Determine the (X, Y) coordinate at the center of the cell enclosing the given text.  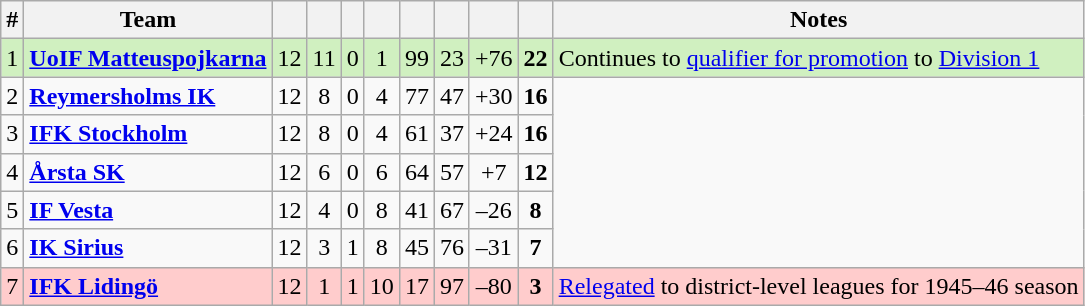
57 (452, 172)
IF Vesta (148, 210)
–26 (494, 210)
UoIF Matteuspojkarna (148, 58)
10 (382, 286)
+7 (494, 172)
61 (416, 134)
37 (452, 134)
23 (452, 58)
Team (148, 20)
99 (416, 58)
45 (416, 248)
41 (416, 210)
–80 (494, 286)
Reymersholms IK (148, 96)
76 (452, 248)
+24 (494, 134)
IFK Stockholm (148, 134)
Årsta SK (148, 172)
Notes (818, 20)
47 (452, 96)
2 (12, 96)
67 (452, 210)
22 (536, 58)
Continues to qualifier for promotion to Division 1 (818, 58)
Relegated to district-level leagues for 1945–46 season (818, 286)
17 (416, 286)
IK Sirius (148, 248)
+30 (494, 96)
5 (12, 210)
–31 (494, 248)
77 (416, 96)
# (12, 20)
IFK Lidingö (148, 286)
11 (324, 58)
+76 (494, 58)
64 (416, 172)
97 (452, 286)
